Provide the [x, y] coordinate of the cell's center where the given text is located.  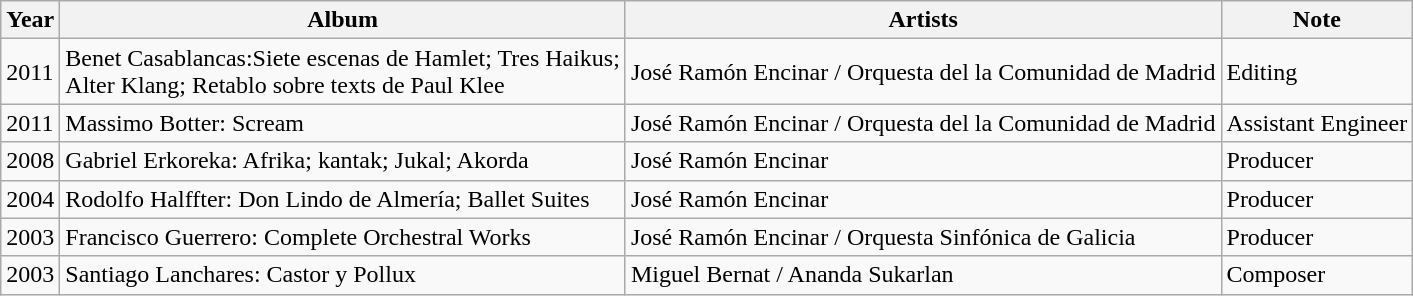
Benet Casablancas:Siete escenas de Hamlet; Tres Haikus;Alter Klang; Retablo sobre texts de Paul Klee [343, 72]
Composer [1317, 275]
Artists [923, 20]
Miguel Bernat / Ananda Sukarlan [923, 275]
2004 [30, 199]
Francisco Guerrero: Complete Orchestral Works [343, 237]
2008 [30, 161]
Assistant Engineer [1317, 123]
Year [30, 20]
Album [343, 20]
Editing [1317, 72]
Gabriel Erkoreka: Afrika; kantak; Jukal; Akorda [343, 161]
Rodolfo Halffter: Don Lindo de Almería; Ballet Suites [343, 199]
Santiago Lanchares: Castor y Pollux [343, 275]
Massimo Botter: Scream [343, 123]
José Ramón Encinar / Orquesta Sinfónica de Galicia [923, 237]
Note [1317, 20]
